Return the (X, Y) coordinate for the center point of the cell that contains the specified text.  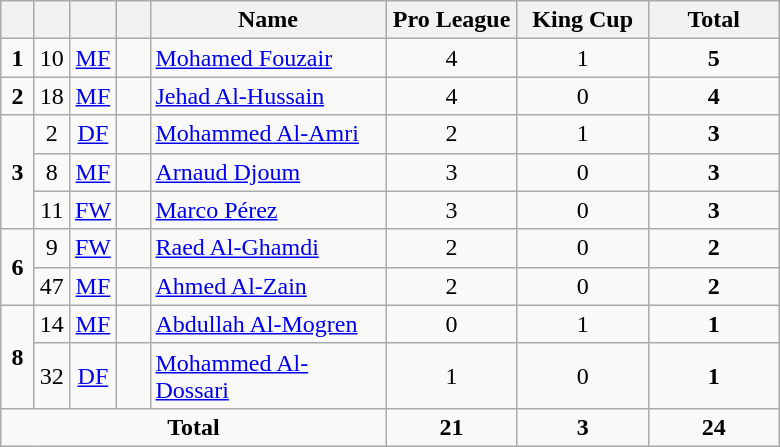
Mohamed Fouzair (268, 58)
21 (452, 427)
Name (268, 20)
King Cup (582, 20)
Pro League (452, 20)
24 (714, 427)
Mohammed Al-Dossari (268, 376)
Arnaud Djoum (268, 172)
Jehad Al-Hussain (268, 96)
6 (18, 267)
10 (52, 58)
9 (52, 248)
Marco Pérez (268, 210)
18 (52, 96)
47 (52, 286)
Mohammed Al-Amri (268, 134)
Abdullah Al-Mogren (268, 324)
11 (52, 210)
Raed Al-Ghamdi (268, 248)
32 (52, 376)
5 (714, 58)
14 (52, 324)
Ahmed Al-Zain (268, 286)
